Extract the (X, Y) coordinate from the center of the cell holding the provided text.  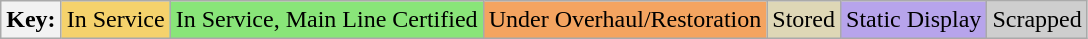
Scrapped (1037, 20)
Key: (31, 20)
Under Overhaul/Restoration (625, 20)
Stored (804, 20)
In Service, Main Line Certified (326, 20)
In Service (116, 20)
Static Display (914, 20)
